Return the [x, y] coordinate for the center point of the cell that contains the specified text.  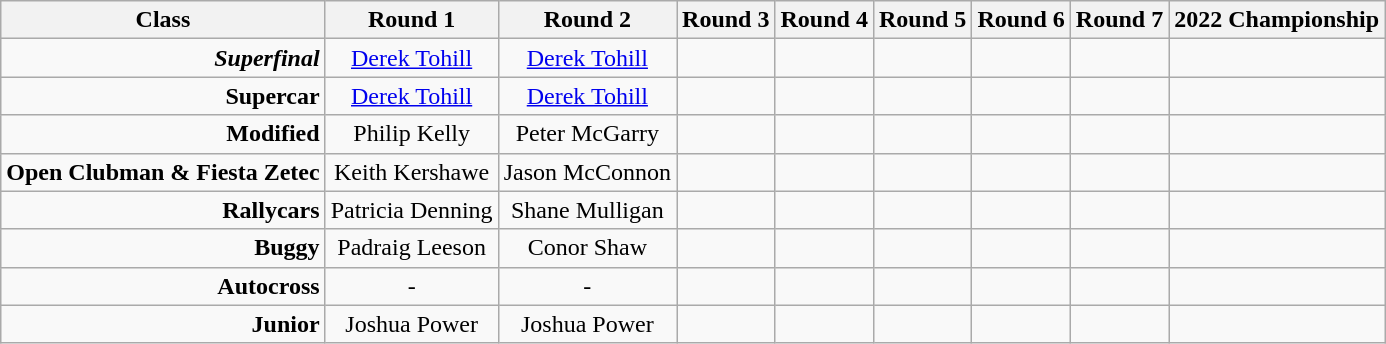
Round 1 [412, 20]
Conor Shaw [587, 248]
Patricia Denning [412, 210]
Superfinal [163, 58]
Round 2 [587, 20]
Round 5 [922, 20]
Autocross [163, 286]
Keith Kershawe [412, 172]
Peter McGarry [587, 134]
2022 Championship [1277, 20]
Philip Kelly [412, 134]
Shane Mulligan [587, 210]
Class [163, 20]
Open Clubman & Fiesta Zetec [163, 172]
Buggy [163, 248]
Round 6 [1021, 20]
Supercar [163, 96]
Jason McConnon [587, 172]
Junior [163, 324]
Rallycars [163, 210]
Padraig Leeson [412, 248]
Round 7 [1119, 20]
Round 4 [824, 20]
Modified [163, 134]
Round 3 [726, 20]
